Locate the cell with the specified text and output its [X, Y] center coordinate. 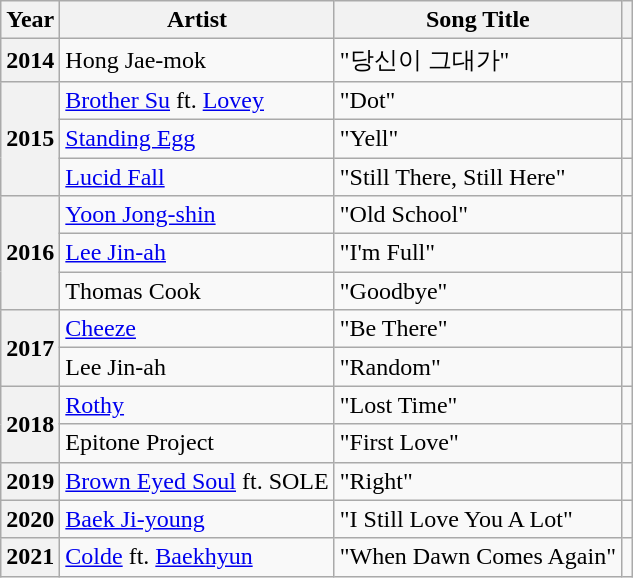
"When Dawn Comes Again" [478, 557]
Standing Egg [197, 138]
2017 [30, 348]
"Dot" [478, 100]
Cheeze [197, 329]
"Yell" [478, 138]
Rothy [197, 405]
Thomas Cook [197, 291]
"Goodbye" [478, 291]
Epitone Project [197, 443]
"Old School" [478, 215]
Brown Eyed Soul ft. SOLE [197, 481]
Song Title [478, 20]
2020 [30, 519]
"Lost Time" [478, 405]
Yoon Jong-shin [197, 215]
"I Still Love You A Lot" [478, 519]
2015 [30, 138]
Year [30, 20]
"Right" [478, 481]
Baek Ji-young [197, 519]
"First Love" [478, 443]
2019 [30, 481]
2014 [30, 60]
2018 [30, 424]
Hong Jae-mok [197, 60]
2016 [30, 253]
"Still There, Still Here" [478, 177]
"당신이 그대가" [478, 60]
"Random" [478, 367]
Brother Su ft. Lovey [197, 100]
Artist [197, 20]
"I'm Full" [478, 253]
"Be There" [478, 329]
Lucid Fall [197, 177]
Colde ft. Baekhyun [197, 557]
2021 [30, 557]
